Search for the cell housing the specified text and yield its [X, Y] center coordinate. 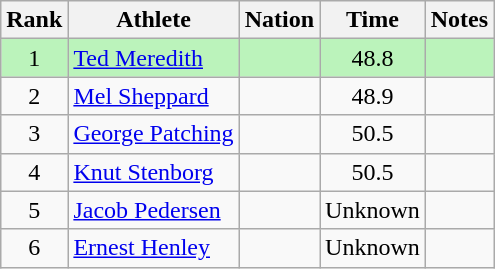
5 [34, 210]
48.8 [373, 58]
George Patching [154, 134]
Ernest Henley [154, 248]
3 [34, 134]
1 [34, 58]
48.9 [373, 96]
4 [34, 172]
2 [34, 96]
Athlete [154, 20]
Mel Sheppard [154, 96]
Ted Meredith [154, 58]
Notes [459, 20]
Knut Stenborg [154, 172]
6 [34, 248]
Time [373, 20]
Rank [34, 20]
Nation [279, 20]
Jacob Pedersen [154, 210]
